Identify which cell holds the provided text, then report its [x, y] central coordinate. 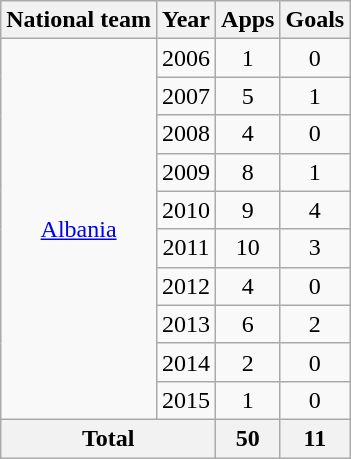
2010 [186, 210]
6 [248, 324]
2007 [186, 96]
9 [248, 210]
8 [248, 172]
11 [315, 438]
2014 [186, 362]
Apps [248, 20]
10 [248, 248]
2012 [186, 286]
Year [186, 20]
50 [248, 438]
2009 [186, 172]
2015 [186, 400]
National team [79, 20]
Albania [79, 230]
5 [248, 96]
2006 [186, 58]
2011 [186, 248]
Total [108, 438]
2013 [186, 324]
3 [315, 248]
Goals [315, 20]
2008 [186, 134]
